Capture the cell that displays the provided text and extract its [X, Y] central coordinate. 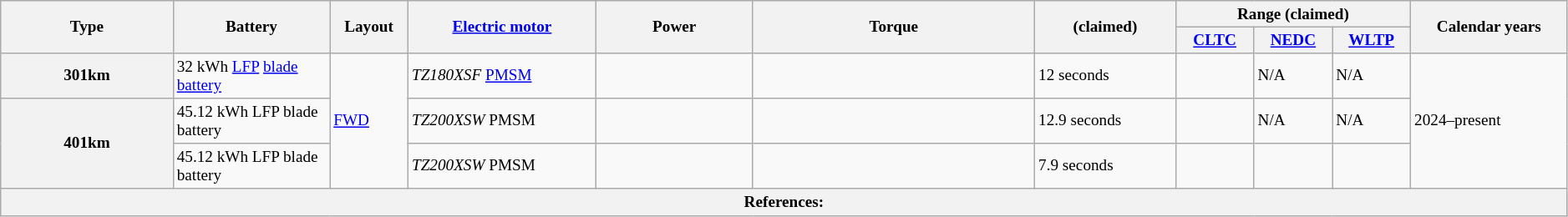
7.9 seconds [1106, 166]
12.9 seconds [1106, 121]
NEDC [1293, 40]
2024–present [1489, 121]
Type [87, 27]
References: [784, 202]
Torque [894, 27]
Battery [251, 27]
401km [87, 144]
12 seconds [1106, 76]
Electric motor [501, 27]
Power [674, 27]
Layout [369, 27]
Range (claimed) [1293, 14]
32 kWh LFP blade battery [251, 76]
CLTC [1215, 40]
FWD [369, 121]
TZ180XSF PMSM [501, 76]
Calendar years [1489, 27]
(claimed) [1106, 27]
WLTP [1372, 40]
301km [87, 76]
